Return the [X, Y] coordinate for the center point of the cell that contains the specified text.  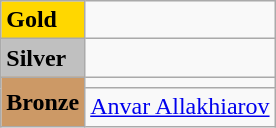
Bronze [43, 102]
Anvar Allakhiarov [180, 107]
Gold [43, 20]
Silver [43, 58]
